Return the (X, Y) coordinate for the center point of the cell that contains the specified text.  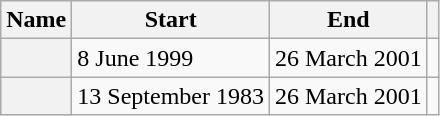
8 June 1999 (171, 58)
Start (171, 20)
End (348, 20)
Name (36, 20)
13 September 1983 (171, 96)
